Return [X, Y] of the center of cell containing provided text 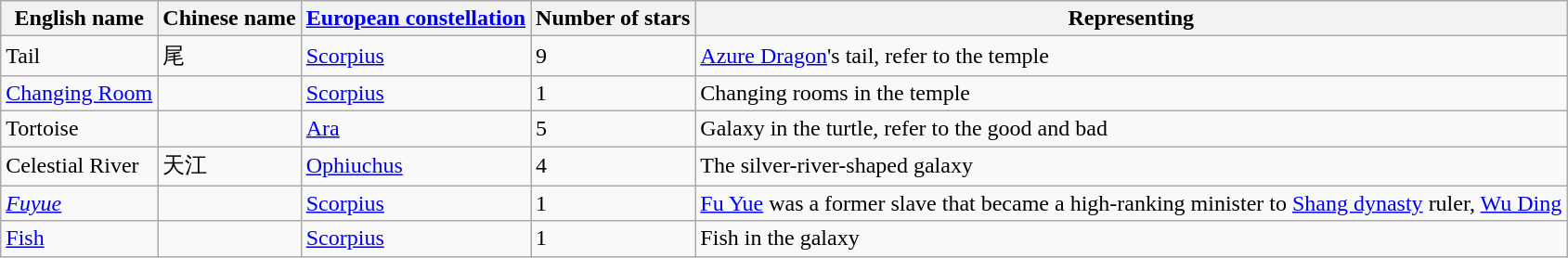
尾 [229, 56]
Ara [416, 128]
天江 [229, 167]
Chinese name [229, 19]
Representing [1131, 19]
Fu Yue was a former slave that became a high-ranking minister to Shang dynasty ruler, Wu Ding [1131, 203]
Changing Room [80, 93]
The silver-river-shaped galaxy [1131, 167]
Number of stars [613, 19]
Azure Dragon's tail, refer to the temple [1131, 56]
9 [613, 56]
Galaxy in the turtle, refer to the good and bad [1131, 128]
European constellation [416, 19]
Fuyue [80, 203]
Tail [80, 56]
English name [80, 19]
Fish in the galaxy [1131, 239]
Celestial River [80, 167]
Fish [80, 239]
Ophiuchus [416, 167]
Changing rooms in the temple [1131, 93]
Tortoise [80, 128]
5 [613, 128]
4 [613, 167]
